Identify which cell holds the provided text, then report its [x, y] central coordinate. 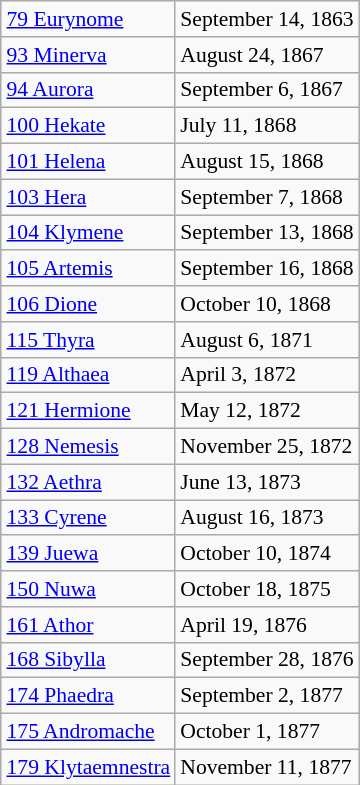
168 Sibylla [88, 660]
174 Phaedra [88, 696]
September 6, 1867 [266, 90]
106 Dione [88, 304]
115 Thyra [88, 339]
179 Klytaemnestra [88, 767]
September 16, 1868 [266, 268]
October 1, 1877 [266, 731]
September 7, 1868 [266, 197]
105 Artemis [88, 268]
August 24, 1867 [266, 54]
94 Aurora [88, 90]
175 Andromache [88, 731]
103 Hera [88, 197]
August 6, 1871 [266, 339]
June 13, 1873 [266, 482]
100 Hekate [88, 126]
August 15, 1868 [266, 161]
101 Helena [88, 161]
September 14, 1863 [266, 19]
November 25, 1872 [266, 446]
150 Nuwa [88, 589]
133 Cyrene [88, 518]
104 Klymene [88, 232]
79 Eurynome [88, 19]
October 10, 1874 [266, 553]
April 19, 1876 [266, 624]
September 2, 1877 [266, 696]
119 Althaea [88, 375]
September 28, 1876 [266, 660]
93 Minerva [88, 54]
161 Athor [88, 624]
July 11, 1868 [266, 126]
April 3, 1872 [266, 375]
September 13, 1868 [266, 232]
October 18, 1875 [266, 589]
May 12, 1872 [266, 411]
October 10, 1868 [266, 304]
139 Juewa [88, 553]
November 11, 1877 [266, 767]
132 Aethra [88, 482]
August 16, 1873 [266, 518]
128 Nemesis [88, 446]
121 Hermione [88, 411]
